Output the [x, y] coordinate of the center of the cell containing the given text.  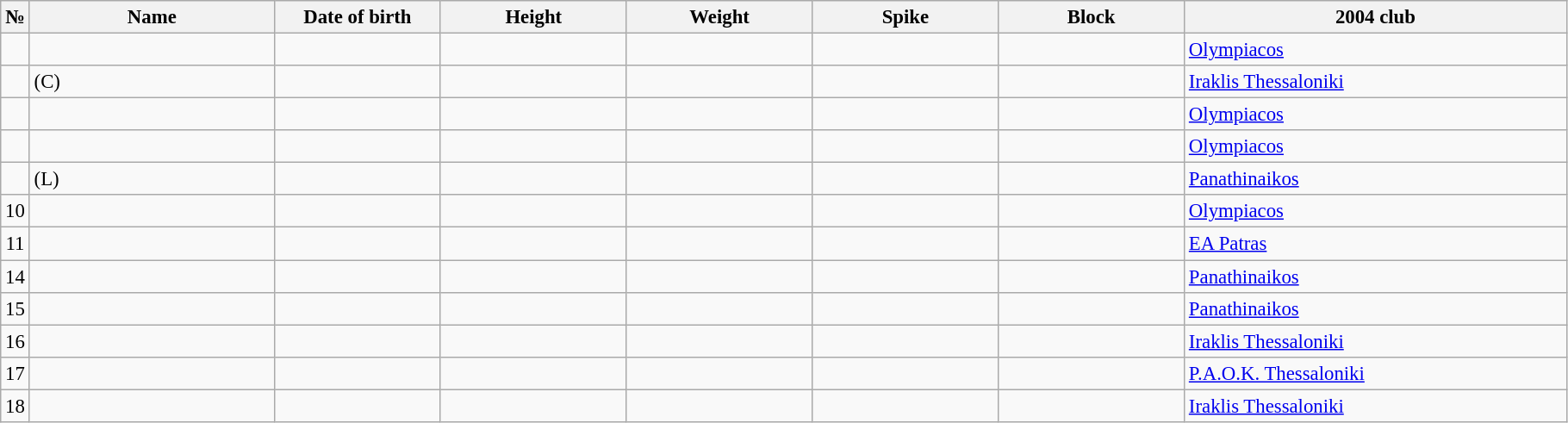
Spike [905, 17]
Height [533, 17]
Name [152, 17]
10 [16, 211]
11 [16, 244]
P.A.O.K. Thessaloniki [1376, 373]
16 [16, 341]
15 [16, 308]
14 [16, 277]
№ [16, 17]
Weight [719, 17]
Date of birth [357, 17]
EA Patras [1376, 244]
(L) [152, 179]
17 [16, 373]
Block [1092, 17]
18 [16, 406]
(C) [152, 82]
2004 club [1376, 17]
